Return [X, Y] of the center of cell containing provided text 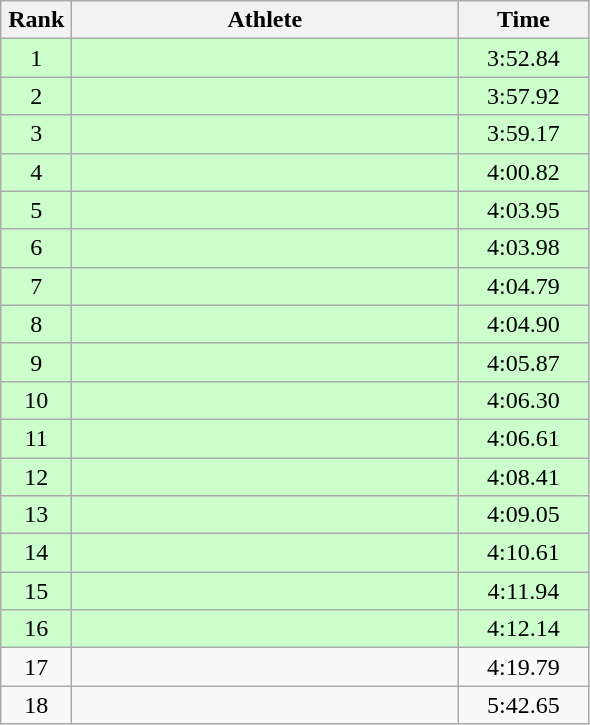
9 [36, 362]
10 [36, 400]
Rank [36, 20]
4:00.82 [524, 172]
4:10.61 [524, 553]
8 [36, 324]
13 [36, 515]
5:42.65 [524, 705]
6 [36, 248]
17 [36, 667]
4:03.95 [524, 210]
Time [524, 20]
3 [36, 134]
5 [36, 210]
16 [36, 629]
4:06.61 [524, 438]
4:04.79 [524, 286]
4:04.90 [524, 324]
18 [36, 705]
3:59.17 [524, 134]
4:06.30 [524, 400]
4:05.87 [524, 362]
14 [36, 553]
4:09.05 [524, 515]
1 [36, 58]
Athlete [265, 20]
4:19.79 [524, 667]
12 [36, 477]
3:57.92 [524, 96]
7 [36, 286]
2 [36, 96]
4:08.41 [524, 477]
4:11.94 [524, 591]
4:03.98 [524, 248]
4 [36, 172]
11 [36, 438]
4:12.14 [524, 629]
3:52.84 [524, 58]
15 [36, 591]
